Locate the cell with the specified text and output its (X, Y) center coordinate. 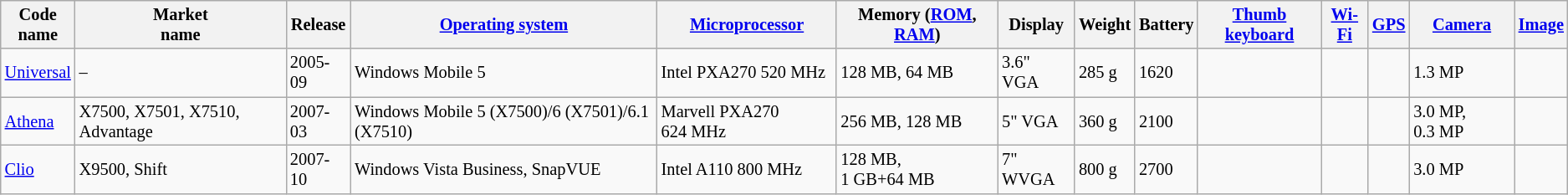
285 g (1105, 73)
2005-09 (318, 73)
800 g (1105, 169)
360 g (1105, 121)
Intel PXA270 520 MHz (748, 73)
7" WVGA (1036, 169)
Camera (1462, 24)
Universal (38, 73)
Marvell PXA270 624 MHz (748, 121)
Operating system (503, 24)
Battery (1166, 24)
2100 (1166, 121)
Release (318, 24)
X7500, X7501, X7510, Advantage (181, 121)
Image (1541, 24)
Clio (38, 169)
Windows Mobile 5 (X7500)/6 (X7501)/6.1 (X7510) (503, 121)
– (181, 73)
1620 (1166, 73)
Memory (ROM, RAM) (917, 24)
Microprocessor (748, 24)
Windows Vista Business, SnapVUE (503, 169)
3.0 MP (1462, 169)
Codename (38, 24)
Windows Mobile 5 (503, 73)
128 MB, 1 GB+64 MB (917, 169)
256 MB, 128 MB (917, 121)
Athena (38, 121)
5" VGA (1036, 121)
Weight (1105, 24)
Intel A110 800 MHz (748, 169)
3.6" VGA (1036, 73)
3.0 MP, 0.3 MP (1462, 121)
Thumb keyboard (1259, 24)
128 MB, 64 MB (917, 73)
1.3 MP (1462, 73)
Wi-Fi (1345, 24)
2007-10 (318, 169)
2700 (1166, 169)
Display (1036, 24)
GPS (1388, 24)
2007-03 (318, 121)
X9500, Shift (181, 169)
Marketname (181, 24)
